From the cell containing the given text, extract its center point as [X, Y] coordinate. 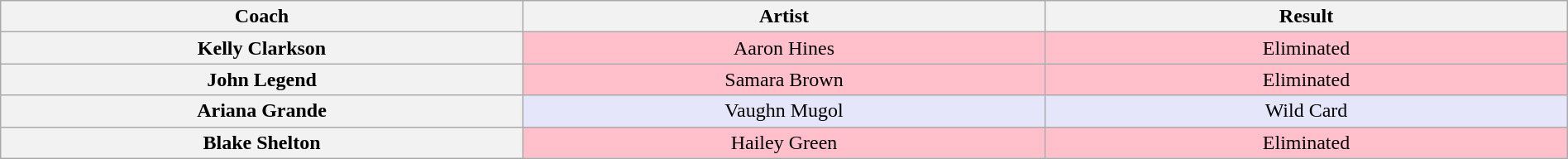
Kelly Clarkson [262, 48]
Aaron Hines [784, 48]
Result [1307, 17]
Coach [262, 17]
Artist [784, 17]
Samara Brown [784, 79]
Vaughn Mugol [784, 111]
Hailey Green [784, 142]
Wild Card [1307, 111]
Ariana Grande [262, 111]
Blake Shelton [262, 142]
John Legend [262, 79]
